Determine the (X, Y) coordinate at the center of the cell enclosing the given text.  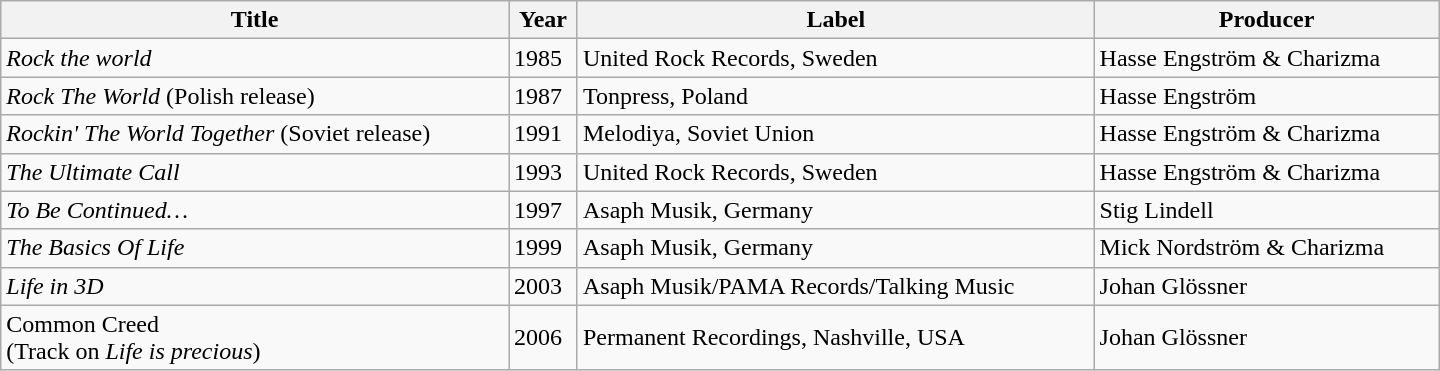
Stig Lindell (1266, 210)
To Be Continued… (255, 210)
Asaph Musik/PAMA Records/Talking Music (836, 286)
The Basics Of Life (255, 248)
The Ultimate Call (255, 172)
Melodiya, Soviet Union (836, 134)
1993 (544, 172)
Mick Nordström & Charizma (1266, 248)
Rock the world (255, 58)
Rockin' The World Together (Soviet release) (255, 134)
1997 (544, 210)
Common Creed (Track on Life is precious) (255, 338)
Year (544, 20)
2003 (544, 286)
Title (255, 20)
1999 (544, 248)
Tonpress, Poland (836, 96)
Label (836, 20)
1987 (544, 96)
2006 (544, 338)
Life in 3D (255, 286)
Rock The World (Polish release) (255, 96)
Permanent Recordings, Nashville, USA (836, 338)
Producer (1266, 20)
Hasse Engström (1266, 96)
1991 (544, 134)
1985 (544, 58)
